From the cell containing the given text, extract its center point as (X, Y) coordinate. 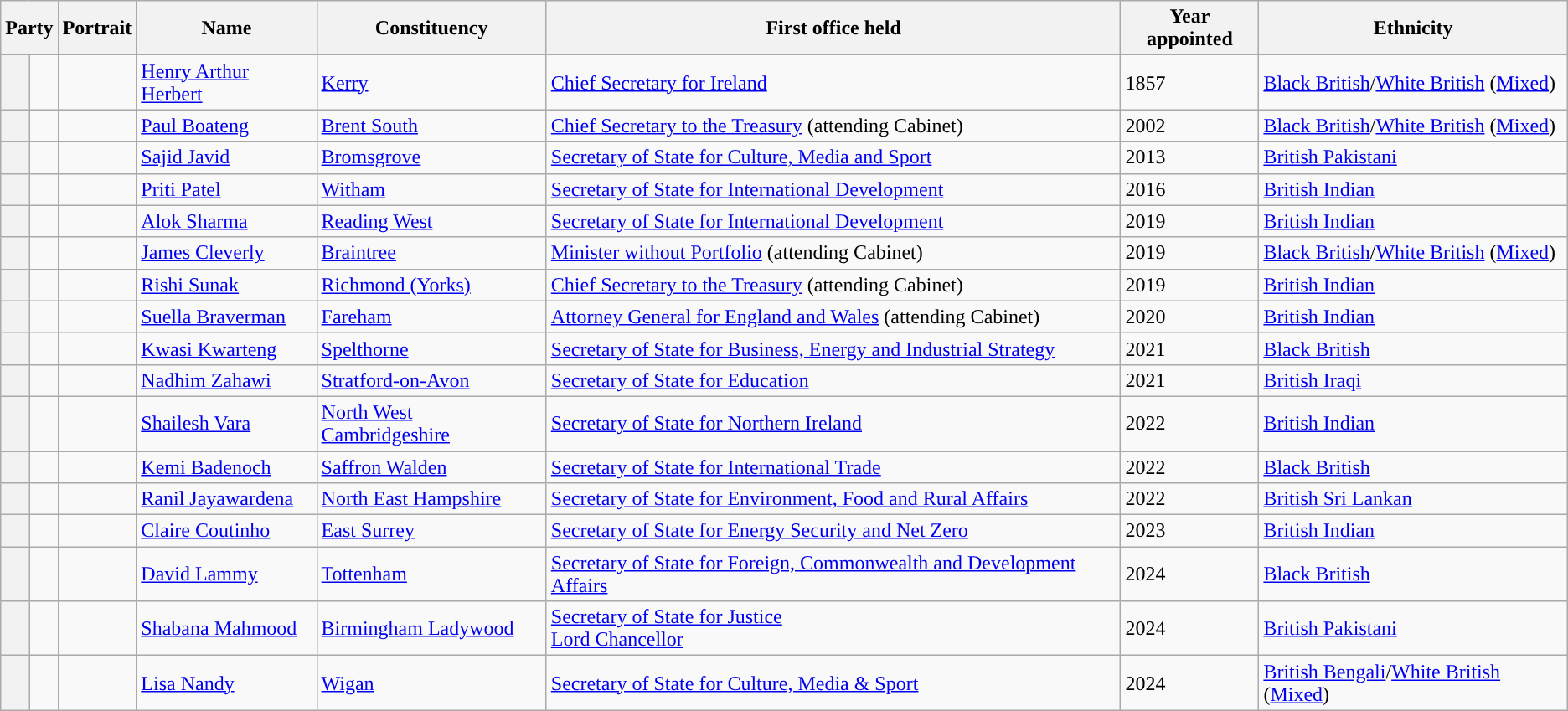
1857 (1189, 82)
Portrait (97, 28)
Spelthorne (431, 348)
Ethnicity (1413, 28)
Secretary of State for Northern Ireland (833, 424)
Reading West (431, 221)
Sajid Javid (226, 157)
Birmingham Ladywood (431, 628)
2002 (1189, 126)
2016 (1189, 189)
British Bengali/White British (Mixed) (1413, 683)
Minister without Portfolio (attending Cabinet) (833, 253)
Tottenham (431, 574)
Shabana Mahmood (226, 628)
Chief Secretary for Ireland (833, 82)
Priti Patel (226, 189)
Secretary of State for JusticeLord Chancellor (833, 628)
Secretary of State for Environment, Food and Rural Affairs (833, 499)
Wigan (431, 683)
Kwasi Kwarteng (226, 348)
Secretary of State for International Trade (833, 466)
2023 (1189, 531)
Stratford-on-Avon (431, 380)
Kemi Badenoch (226, 466)
Claire Coutinho (226, 531)
Saffron Walden (431, 466)
James Cleverly (226, 253)
Witham (431, 189)
Nadhim Zahawi (226, 380)
Braintree (431, 253)
North West Cambridgeshire (431, 424)
Fareham (431, 317)
Richmond (Yorks) (431, 285)
Rishi Sunak (226, 285)
Ranil Jayawardena (226, 499)
Attorney General for England and Wales (attending Cabinet) (833, 317)
Constituency (431, 28)
2013 (1189, 157)
Secretary of State for Foreign, Commonwealth and Development Affairs (833, 574)
North East Hampshire (431, 499)
Paul Boateng (226, 126)
Party (29, 28)
Year appointed (1189, 28)
2020 (1189, 317)
East Surrey (431, 531)
Secretary of State for Business, Energy and Industrial Strategy (833, 348)
British Sri Lankan (1413, 499)
British Iraqi (1413, 380)
Brent South (431, 126)
First office held (833, 28)
Secretary of State for Culture, Media & Sport (833, 683)
Shailesh Vara (226, 424)
Secretary of State for Culture, Media and Sport (833, 157)
Secretary of State for Energy Security and Net Zero (833, 531)
David Lammy (226, 574)
Alok Sharma (226, 221)
Henry Arthur Herbert (226, 82)
Name (226, 28)
Secretary of State for Education (833, 380)
Lisa Nandy (226, 683)
Kerry (431, 82)
Suella Braverman (226, 317)
Bromsgrove (431, 157)
